Find where the given text appears and provide that cell's center as (x, y) coordinate. 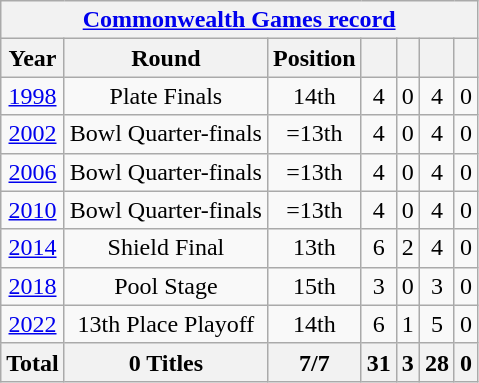
Position (314, 58)
2014 (33, 248)
1998 (33, 96)
Pool Stage (166, 286)
2018 (33, 286)
13th Place Playoff (166, 324)
Round (166, 58)
Year (33, 58)
Plate Finals (166, 96)
13th (314, 248)
0 Titles (166, 362)
Shield Final (166, 248)
Commonwealth Games record (240, 20)
28 (436, 362)
2022 (33, 324)
2 (408, 248)
2010 (33, 210)
2006 (33, 172)
7/7 (314, 362)
Total (33, 362)
2002 (33, 134)
1 (408, 324)
15th (314, 286)
31 (378, 362)
5 (436, 324)
